Search for the cell housing the specified text and yield its (X, Y) center coordinate. 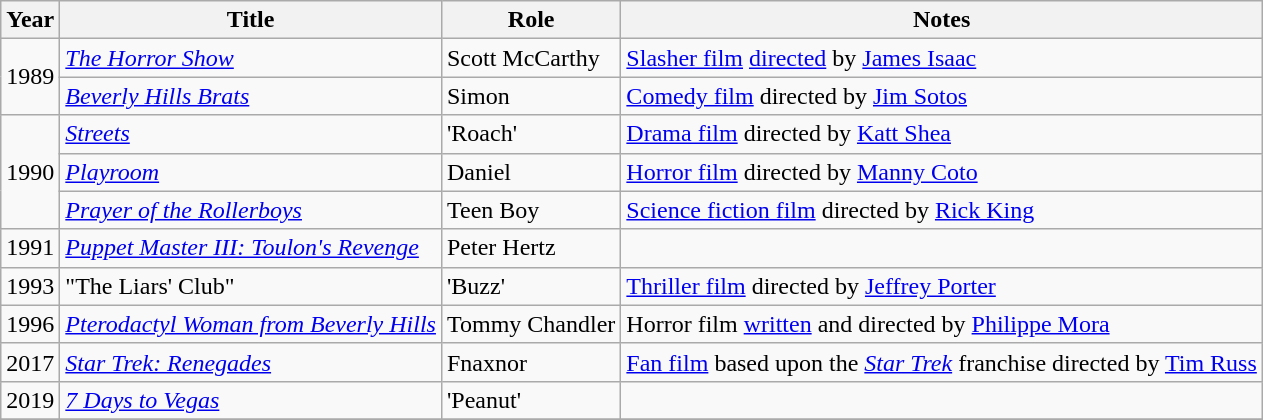
'Roach' (530, 134)
Fnaxnor (530, 362)
"The Liars' Club" (251, 286)
2017 (30, 362)
'Peanut' (530, 400)
Slasher film directed by James Isaac (942, 58)
Horror film directed by Manny Coto (942, 172)
'Buzz' (530, 286)
Daniel (530, 172)
Notes (942, 20)
1989 (30, 77)
Science fiction film directed by Rick King (942, 210)
Horror film written and directed by Philippe Mora (942, 324)
1996 (30, 324)
Teen Boy (530, 210)
Fan film based upon the Star Trek franchise directed by Tim Russ (942, 362)
1993 (30, 286)
Streets (251, 134)
Beverly Hills Brats (251, 96)
Puppet Master III: Toulon's Revenge (251, 248)
Prayer of the Rollerboys (251, 210)
Year (30, 20)
7 Days to Vegas (251, 400)
Comedy film directed by Jim Sotos (942, 96)
Thriller film directed by Jeffrey Porter (942, 286)
The Horror Show (251, 58)
Playroom (251, 172)
Tommy Chandler (530, 324)
Title (251, 20)
Drama film directed by Katt Shea (942, 134)
Peter Hertz (530, 248)
Star Trek: Renegades (251, 362)
2019 (30, 400)
Role (530, 20)
Pterodactyl Woman from Beverly Hills (251, 324)
Scott McCarthy (530, 58)
1990 (30, 172)
1991 (30, 248)
Simon (530, 96)
